From the cell containing the given text, extract its center point as (x, y) coordinate. 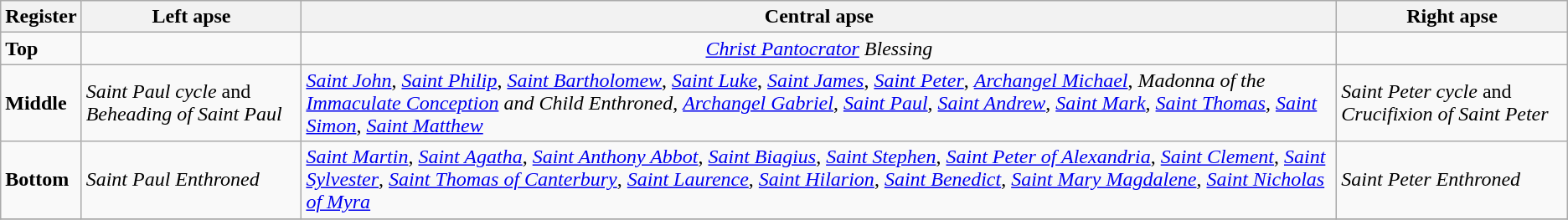
Saint Paul Enthroned (191, 180)
Middle (41, 103)
Left apse (191, 17)
Central apse (819, 17)
Bottom (41, 180)
Saint Peter cycle and Crucifixion of Saint Peter (1452, 103)
Register (41, 17)
Right apse (1452, 17)
Christ Pantocrator Blessing (819, 49)
Top (41, 49)
Saint Paul cycle and Beheading of Saint Paul (191, 103)
Saint Peter Enthroned (1452, 180)
